Detect which cell encompasses the target text, then output its (x, y) center coordinate. 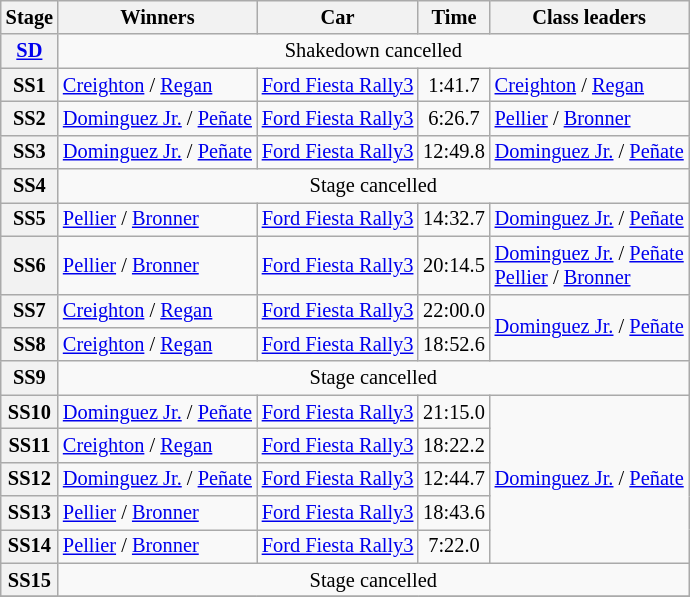
12:49.8 (454, 152)
Time (454, 17)
Car (338, 17)
SS7 (30, 311)
Class leaders (590, 17)
7:22.0 (454, 546)
18:22.2 (454, 445)
SS10 (30, 412)
20:14.5 (454, 265)
21:15.0 (454, 412)
12:44.7 (454, 479)
SS5 (30, 219)
Shakedown cancelled (374, 51)
SD (30, 51)
SS3 (30, 152)
SS14 (30, 546)
18:52.6 (454, 344)
SS8 (30, 344)
SS6 (30, 265)
22:00.0 (454, 311)
6:26.7 (454, 118)
SS2 (30, 118)
18:43.6 (454, 513)
SS9 (30, 378)
14:32.7 (454, 219)
Winners (158, 17)
SS4 (30, 186)
SS1 (30, 85)
SS15 (30, 580)
SS12 (30, 479)
Stage (30, 17)
Dominguez Jr. / PeñatePellier / Bronner (590, 265)
SS13 (30, 513)
1:41.7 (454, 85)
SS11 (30, 445)
